Pinpoint the cell where the given text exists, returning its (x, y) midpoint coordinate. 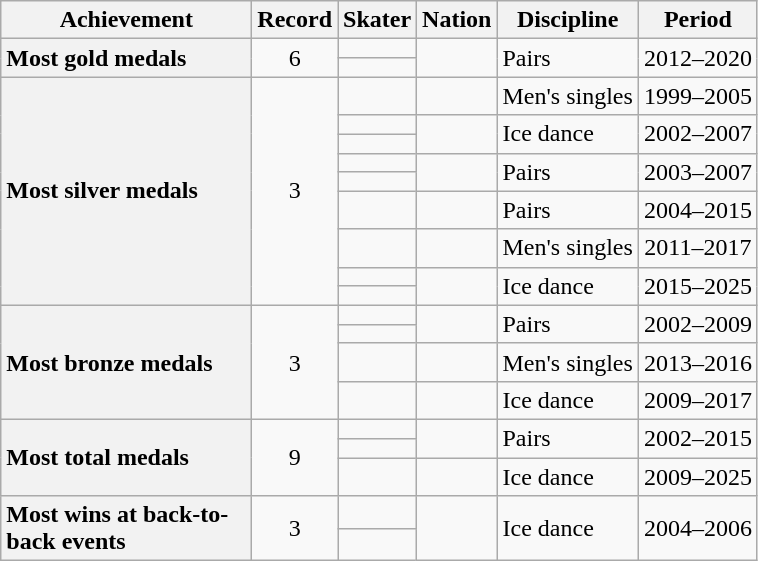
2013–2016 (698, 362)
Achievement (126, 20)
2009–2017 (698, 400)
Most bronze medals (126, 362)
Most gold medals (126, 58)
2002–2007 (698, 134)
Skater (378, 20)
Most silver medals (126, 191)
6 (295, 58)
2012–2020 (698, 58)
2002–2009 (698, 324)
2009–2025 (698, 477)
Discipline (568, 20)
1999–2005 (698, 96)
Most total medals (126, 457)
2011–2017 (698, 248)
Nation (457, 20)
2002–2015 (698, 438)
2004–2006 (698, 528)
Period (698, 20)
Most wins at back-to-back events (126, 528)
Record (295, 20)
2003–2007 (698, 172)
2004–2015 (698, 210)
2015–2025 (698, 286)
9 (295, 457)
